Identify which cell holds the provided text, then report its (x, y) central coordinate. 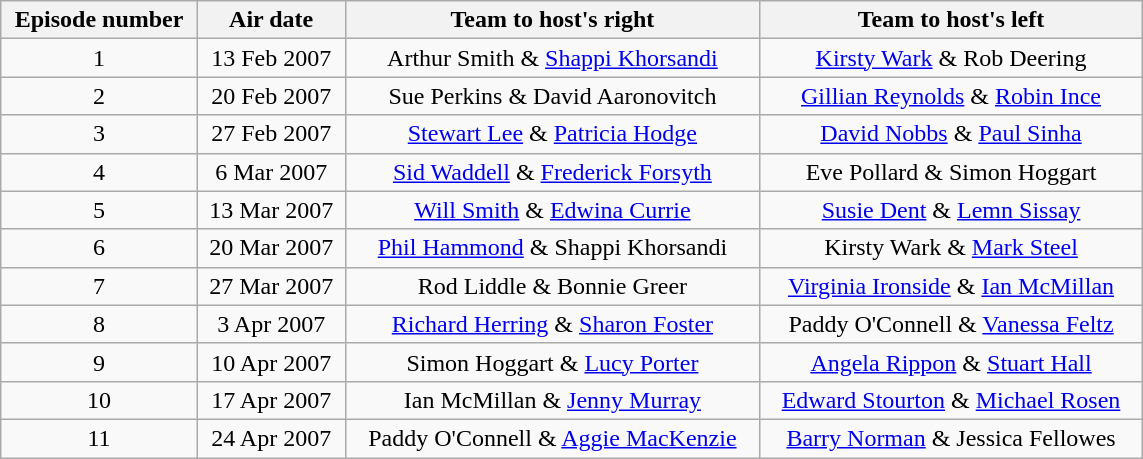
5 (100, 210)
6 Mar 2007 (271, 172)
11 (100, 438)
27 Feb 2007 (271, 134)
Sue Perkins & David Aaronovitch (552, 96)
Kirsty Wark & Rob Deering (951, 58)
3 Apr 2007 (271, 324)
17 Apr 2007 (271, 400)
Gillian Reynolds & Robin Ince (951, 96)
Rod Liddle & Bonnie Greer (552, 286)
8 (100, 324)
Episode number (100, 20)
Eve Pollard & Simon Hoggart (951, 172)
4 (100, 172)
Angela Rippon & Stuart Hall (951, 362)
Ian McMillan & Jenny Murray (552, 400)
Sid Waddell & Frederick Forsyth (552, 172)
Barry Norman & Jessica Fellowes (951, 438)
Virginia Ironside & Ian McMillan (951, 286)
6 (100, 248)
Edward Stourton & Michael Rosen (951, 400)
10 (100, 400)
20 Mar 2007 (271, 248)
Simon Hoggart & Lucy Porter (552, 362)
Phil Hammond & Shappi Khorsandi (552, 248)
Susie Dent & Lemn Sissay (951, 210)
2 (100, 96)
1 (100, 58)
24 Apr 2007 (271, 438)
Stewart Lee & Patricia Hodge (552, 134)
27 Mar 2007 (271, 286)
9 (100, 362)
Arthur Smith & Shappi Khorsandi (552, 58)
Richard Herring & Sharon Foster (552, 324)
7 (100, 286)
David Nobbs & Paul Sinha (951, 134)
Team to host's right (552, 20)
Kirsty Wark & Mark Steel (951, 248)
Team to host's left (951, 20)
10 Apr 2007 (271, 362)
13 Feb 2007 (271, 58)
13 Mar 2007 (271, 210)
Paddy O'Connell & Aggie MacKenzie (552, 438)
Air date (271, 20)
20 Feb 2007 (271, 96)
3 (100, 134)
Will Smith & Edwina Currie (552, 210)
Paddy O'Connell & Vanessa Feltz (951, 324)
